From the cell containing the given text, extract its center point as (X, Y) coordinate. 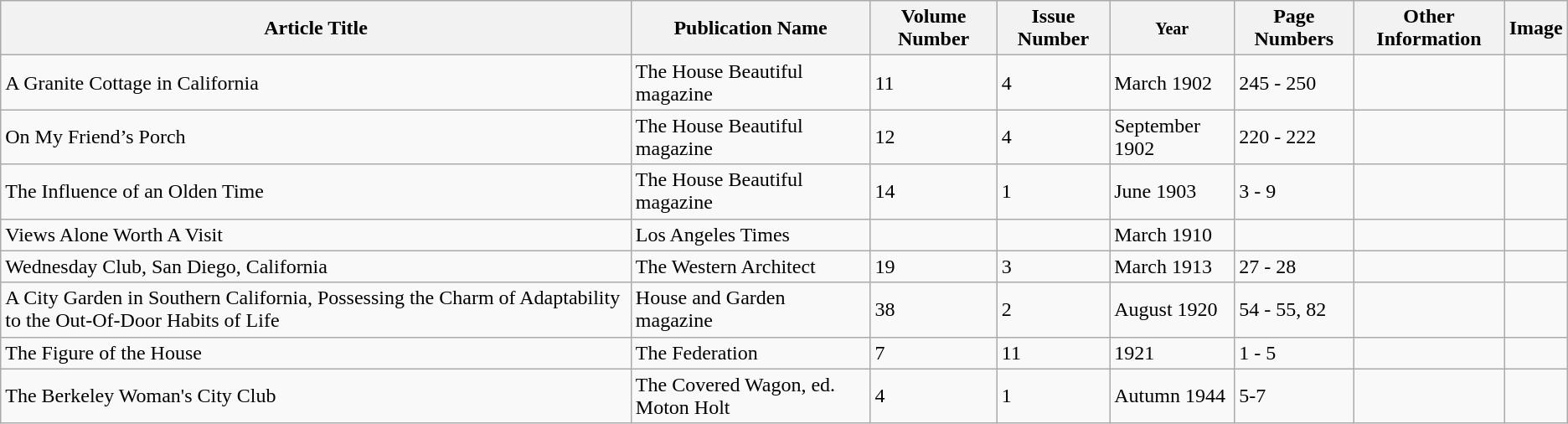
19 (933, 266)
Autumn 1944 (1173, 396)
54 - 55, 82 (1294, 310)
220 - 222 (1294, 137)
August 1920 (1173, 310)
The Figure of the House (317, 353)
1921 (1173, 353)
Article Title (317, 28)
12 (933, 137)
The Berkeley Woman's City Club (317, 396)
Publication Name (750, 28)
27 - 28 (1294, 266)
Wednesday Club, San Diego, California (317, 266)
Volume Number (933, 28)
A City Garden in Southern California, Possessing the Charm of Adaptability to the Out-Of-Door Habits of Life (317, 310)
245 - 250 (1294, 82)
House and Garden magazine (750, 310)
The Influence of an Olden Time (317, 191)
March 1910 (1173, 235)
Other Information (1429, 28)
Issue Number (1053, 28)
5-7 (1294, 396)
14 (933, 191)
On My Friend’s Porch (317, 137)
March 1902 (1173, 82)
A Granite Cottage in California (317, 82)
March 1913 (1173, 266)
38 (933, 310)
7 (933, 353)
Year (1173, 28)
Views Alone Worth A Visit (317, 235)
1 - 5 (1294, 353)
Image (1536, 28)
The Western Architect (750, 266)
September 1902 (1173, 137)
2 (1053, 310)
3 - 9 (1294, 191)
Los Angeles Times (750, 235)
The Federation (750, 353)
Page Numbers (1294, 28)
3 (1053, 266)
The Covered Wagon, ed. Moton Holt (750, 396)
June 1903 (1173, 191)
